Return (x, y) of the center of cell containing provided text 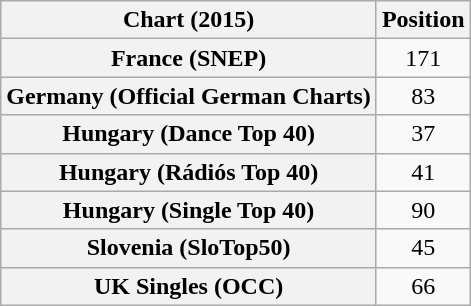
UK Singles (OCC) (189, 286)
Hungary (Dance Top 40) (189, 134)
Position (423, 20)
Germany (Official German Charts) (189, 96)
Slovenia (SloTop50) (189, 248)
France (SNEP) (189, 58)
Chart (2015) (189, 20)
41 (423, 172)
45 (423, 248)
Hungary (Rádiós Top 40) (189, 172)
Hungary (Single Top 40) (189, 210)
171 (423, 58)
83 (423, 96)
66 (423, 286)
90 (423, 210)
37 (423, 134)
